Pinpoint the cell where the given text exists, returning its [X, Y] midpoint coordinate. 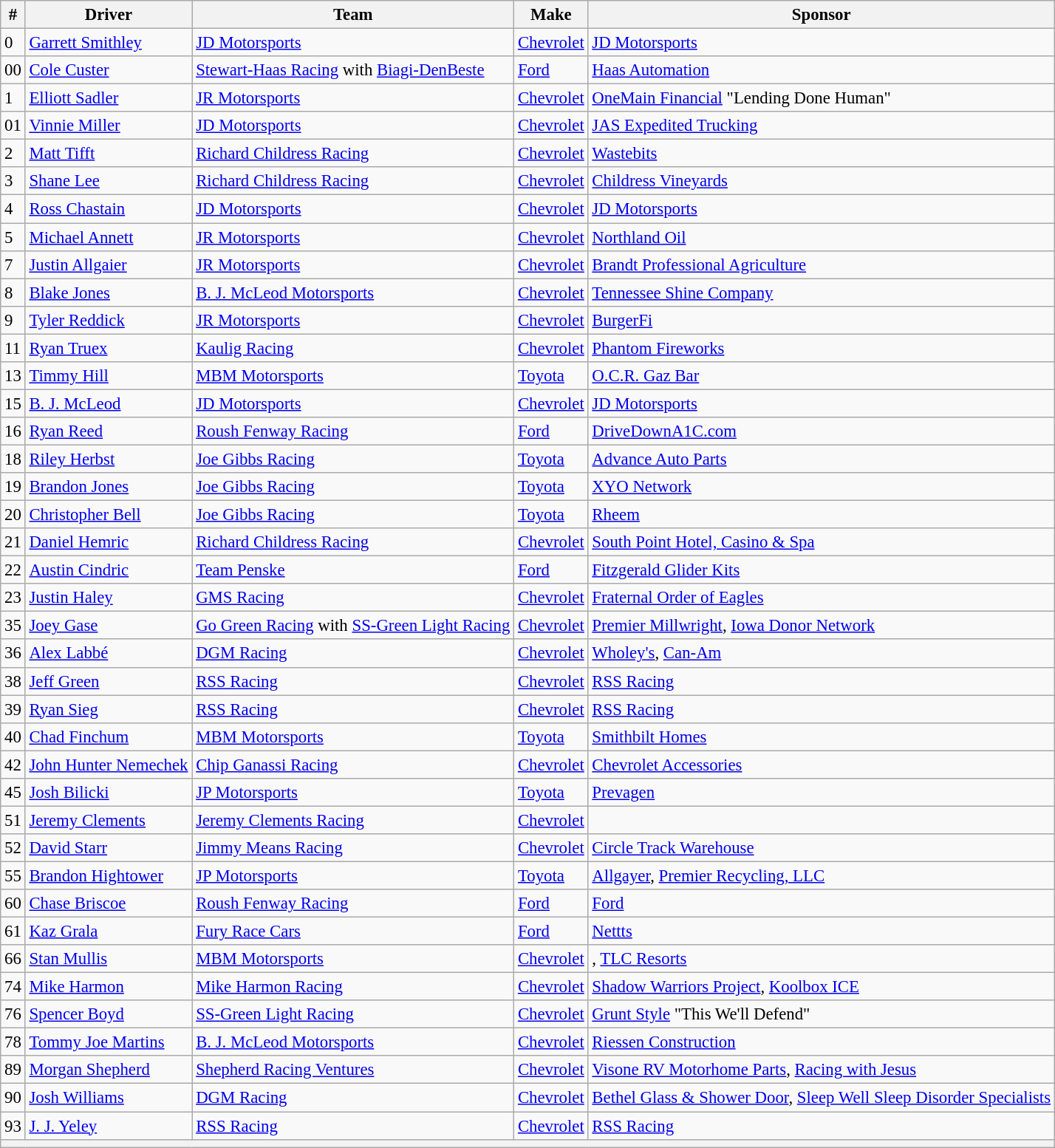
78 [13, 1042]
01 [13, 126]
18 [13, 459]
20 [13, 515]
Advance Auto Parts [822, 459]
90 [13, 1098]
Visone RV Motorhome Parts, Racing with Jesus [822, 1070]
52 [13, 848]
Haas Automation [822, 70]
7 [13, 264]
55 [13, 875]
DriveDownA1C.com [822, 431]
Rheem [822, 515]
Driver [109, 15]
Josh Bilicki [109, 793]
19 [13, 487]
Kaz Grala [109, 932]
9 [13, 320]
Allgayer, Premier Recycling, LLC [822, 875]
Alex Labbé [109, 654]
Elliott Sadler [109, 98]
GMS Racing [353, 598]
XYO Network [822, 487]
40 [13, 737]
J. J. Yeley [109, 1126]
Justin Haley [109, 598]
21 [13, 542]
00 [13, 70]
93 [13, 1126]
4 [13, 209]
Bethel Glass & Shower Door, Sleep Well Sleep Disorder Specialists [822, 1098]
Stan Mullis [109, 959]
38 [13, 681]
Make [551, 15]
1 [13, 98]
36 [13, 654]
Ross Chastain [109, 209]
, TLC Resorts [822, 959]
22 [13, 570]
89 [13, 1070]
0 [13, 43]
Garrett Smithley [109, 43]
Jeremy Clements Racing [353, 820]
JAS Expedited Trucking [822, 126]
Team Penske [353, 570]
David Starr [109, 848]
Riley Herbst [109, 459]
Brandon Jones [109, 487]
Michael Annett [109, 237]
# [13, 15]
Premier Millwright, Iowa Donor Network [822, 626]
15 [13, 403]
8 [13, 293]
Fraternal Order of Eagles [822, 598]
2 [13, 154]
Ryan Sieg [109, 709]
Morgan Shepherd [109, 1070]
Spencer Boyd [109, 1014]
Tennessee Shine Company [822, 293]
South Point Hotel, Casino & Spa [822, 542]
Childress Vineyards [822, 181]
Cole Custer [109, 70]
Jeff Green [109, 681]
5 [13, 237]
39 [13, 709]
Sponsor [822, 15]
Chase Briscoe [109, 903]
Nettts [822, 932]
SS-Green Light Racing [353, 1014]
Wastebits [822, 154]
BurgerFi [822, 320]
OneMain Financial "Lending Done Human" [822, 98]
Mike Harmon [109, 987]
51 [13, 820]
Ryan Reed [109, 431]
Blake Jones [109, 293]
Vinnie Miller [109, 126]
Jimmy Means Racing [353, 848]
66 [13, 959]
Jeremy Clements [109, 820]
Brandt Professional Agriculture [822, 264]
Chevrolet Accessories [822, 765]
Shepherd Racing Ventures [353, 1070]
Timmy Hill [109, 376]
Mike Harmon Racing [353, 987]
Grunt Style "This We'll Defend" [822, 1014]
Josh Williams [109, 1098]
74 [13, 987]
Stewart-Haas Racing with Biagi-DenBeste [353, 70]
16 [13, 431]
Wholey's, Can-Am [822, 654]
Fury Race Cars [353, 932]
3 [13, 181]
Shane Lee [109, 181]
Northland Oil [822, 237]
Tyler Reddick [109, 320]
Austin Cindric [109, 570]
Circle Track Warehouse [822, 848]
Prevagen [822, 793]
Chad Finchum [109, 737]
Matt Tifft [109, 154]
11 [13, 348]
42 [13, 765]
Kaulig Racing [353, 348]
61 [13, 932]
13 [13, 376]
Riessen Construction [822, 1042]
23 [13, 598]
60 [13, 903]
B. J. McLeod [109, 403]
Chip Ganassi Racing [353, 765]
76 [13, 1014]
Smithbilt Homes [822, 737]
Fitzgerald Glider Kits [822, 570]
35 [13, 626]
Christopher Bell [109, 515]
Tommy Joe Martins [109, 1042]
Team [353, 15]
O.C.R. Gaz Bar [822, 376]
45 [13, 793]
Daniel Hemric [109, 542]
Phantom Fireworks [822, 348]
John Hunter Nemechek [109, 765]
Joey Gase [109, 626]
Shadow Warriors Project, Koolbox ICE [822, 987]
Justin Allgaier [109, 264]
Ryan Truex [109, 348]
Go Green Racing with SS-Green Light Racing [353, 626]
Brandon Hightower [109, 875]
